Provide the (X, Y) coordinate of the cell's center where the given text is located.  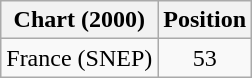
53 (205, 58)
Chart (2000) (80, 20)
Position (205, 20)
France (SNEP) (80, 58)
